Return the (X, Y) coordinate for the center point of the cell that contains the specified text.  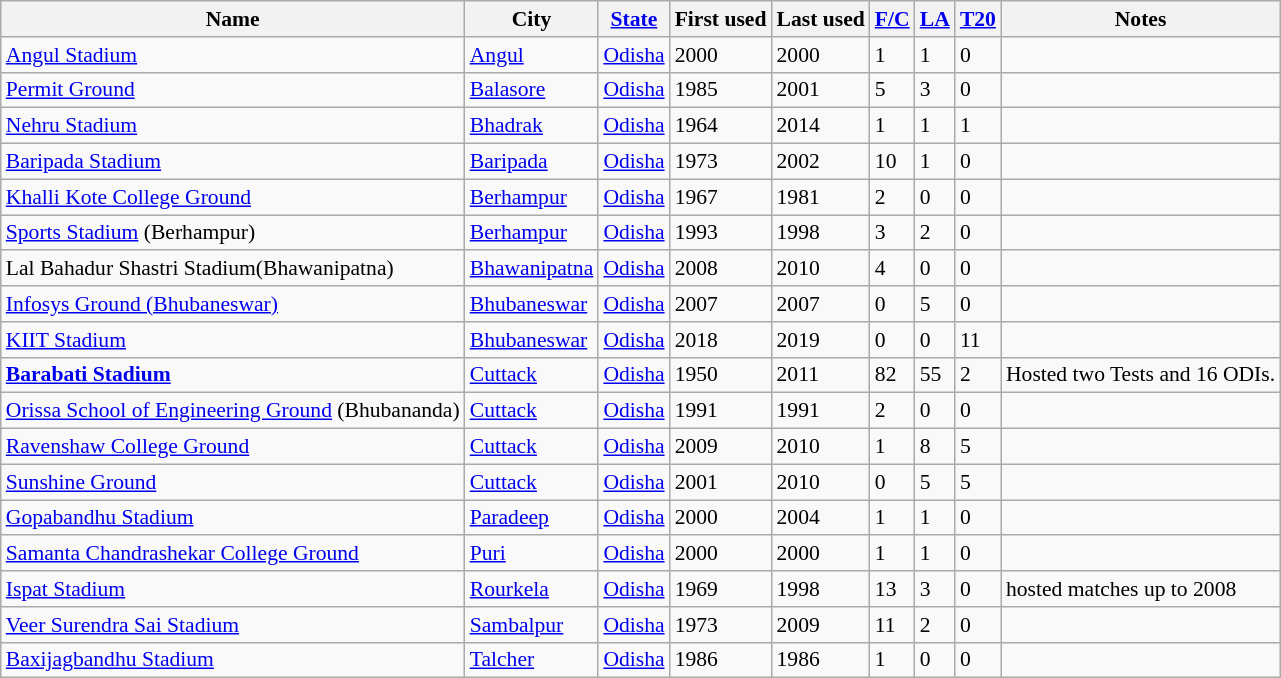
Infosys Ground (Bhubaneswar) (233, 304)
Khalli Kote College Ground (233, 197)
City (532, 19)
Notes (1140, 19)
Baripada Stadium (233, 162)
1985 (721, 90)
Bhawanipatna (532, 269)
2019 (820, 340)
Paradeep (532, 518)
4 (892, 269)
Angul (532, 55)
Nehru Stadium (233, 126)
Sunshine Ground (233, 482)
82 (892, 375)
Hosted two Tests and 16 ODIs. (1140, 375)
Lal Bahadur Shastri Stadium(Bhawanipatna) (233, 269)
1967 (721, 197)
1981 (820, 197)
T20 (978, 19)
First used (721, 19)
Sambalpur (532, 625)
2008 (721, 269)
Veer Surendra Sai Stadium (233, 625)
10 (892, 162)
8 (935, 447)
Gopabandhu Stadium (233, 518)
Last used (820, 19)
Ispat Stadium (233, 589)
Permit Ground (233, 90)
F/C (892, 19)
55 (935, 375)
1969 (721, 589)
2004 (820, 518)
Name (233, 19)
Angul Stadium (233, 55)
Balasore (532, 90)
2014 (820, 126)
Sports Stadium (Berhampur) (233, 233)
Rourkela (532, 589)
13 (892, 589)
State (634, 19)
Bhadrak (532, 126)
Puri (532, 554)
2002 (820, 162)
Barabati Stadium (233, 375)
Samanta Chandrashekar College Ground (233, 554)
Baripada (532, 162)
KIIT Stadium (233, 340)
Ravenshaw College Ground (233, 447)
Talcher (532, 660)
Orissa School of Engineering Ground (Bhubananda) (233, 411)
2011 (820, 375)
1993 (721, 233)
hosted matches up to 2008 (1140, 589)
LA (935, 19)
1964 (721, 126)
2018 (721, 340)
1950 (721, 375)
Baxijagbandhu Stadium (233, 660)
